Find where the given text appears and provide that cell's center as (X, Y) coordinate. 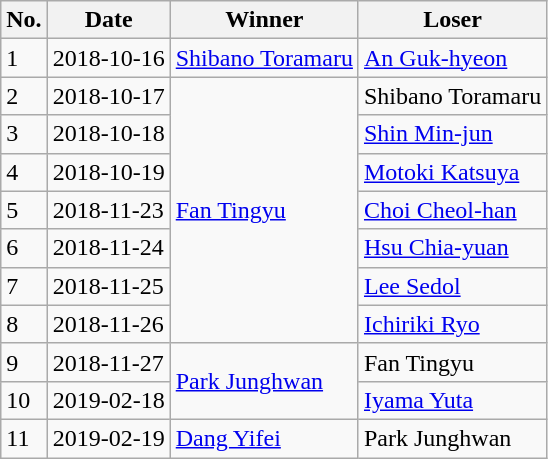
2019-02-19 (108, 438)
Choi Cheol-han (452, 210)
2 (24, 96)
2018-10-16 (108, 58)
Loser (452, 20)
Lee Sedol (452, 286)
3 (24, 134)
2018-11-26 (108, 324)
2018-11-24 (108, 248)
Shin Min-jun (452, 134)
10 (24, 400)
2018-11-23 (108, 210)
Date (108, 20)
8 (24, 324)
Iyama Yuta (452, 400)
2018-11-25 (108, 286)
Motoki Katsuya (452, 172)
2018-11-27 (108, 362)
2018-10-18 (108, 134)
Ichiriki Ryo (452, 324)
Dang Yifei (264, 438)
1 (24, 58)
5 (24, 210)
9 (24, 362)
Hsu Chia-yuan (452, 248)
11 (24, 438)
An Guk-hyeon (452, 58)
2018-10-17 (108, 96)
7 (24, 286)
2018-10-19 (108, 172)
No. (24, 20)
Winner (264, 20)
4 (24, 172)
2019-02-18 (108, 400)
6 (24, 248)
